Find where the given text appears and provide that cell's center as (X, Y) coordinate. 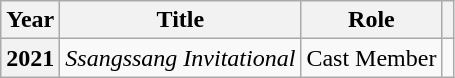
Cast Member (372, 58)
Title (180, 20)
2021 (30, 58)
Year (30, 20)
Role (372, 20)
Ssangssang Invitational (180, 58)
